Capture the cell that displays the provided text and extract its (X, Y) central coordinate. 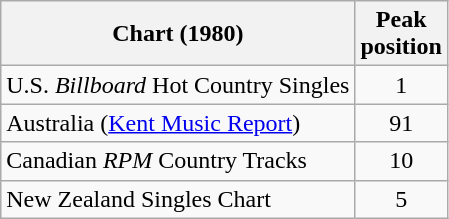
5 (401, 199)
Australia (Kent Music Report) (178, 123)
U.S. Billboard Hot Country Singles (178, 85)
1 (401, 85)
Chart (1980) (178, 34)
Peakposition (401, 34)
91 (401, 123)
Canadian RPM Country Tracks (178, 161)
10 (401, 161)
New Zealand Singles Chart (178, 199)
